Output the (X, Y) coordinate of the center of the cell containing the given text.  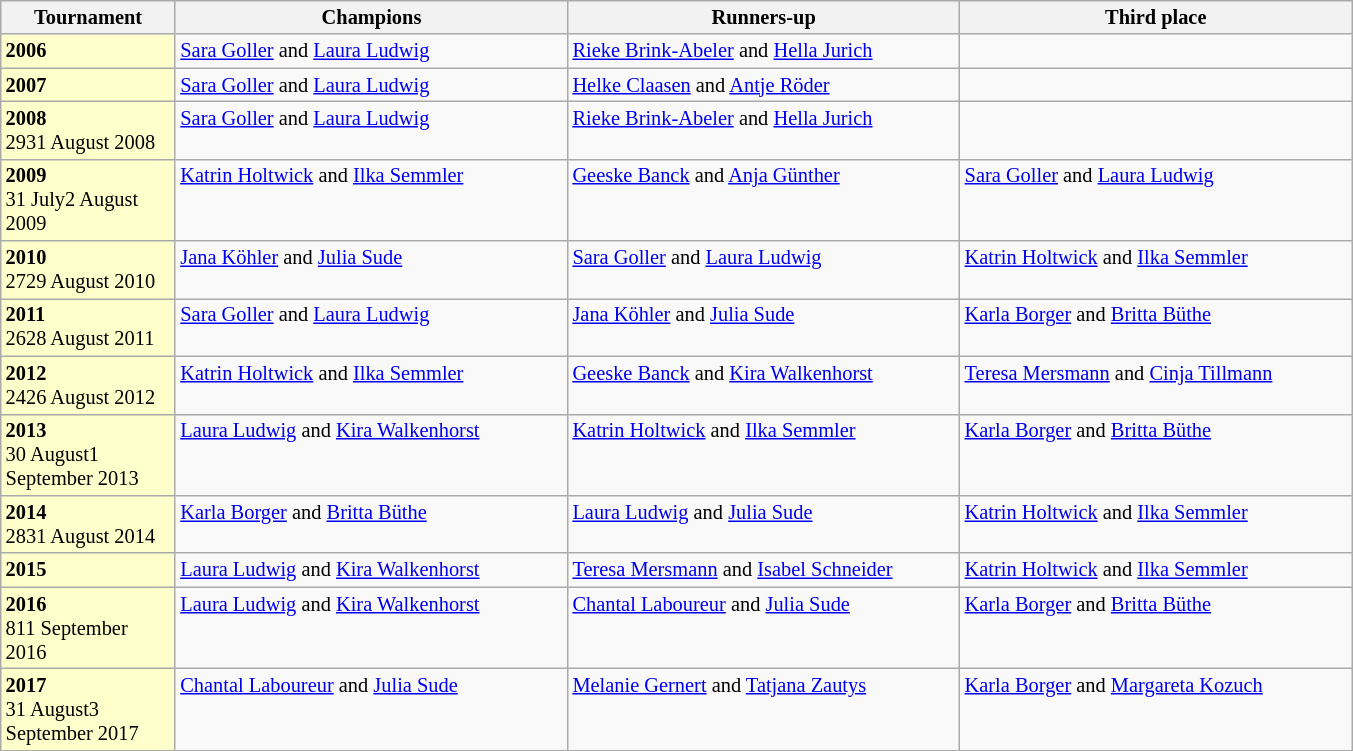
Helke Claasen and Antje Röder (764, 85)
Third place (1156, 17)
2006 (88, 51)
20112628 August 2011 (88, 327)
20142831 August 2014 (88, 524)
Teresa Mersmann and Isabel Schneider (764, 570)
Geeske Banck and Anja Günther (764, 200)
Teresa Mersmann and Cinja Tillmann (1156, 385)
201330 August1 September 2013 (88, 455)
Tournament (88, 17)
Champions (371, 17)
Melanie Gernert and Tatjana Zautys (764, 709)
20122426 August 2012 (88, 385)
201731 August3 September 2017 (88, 709)
Laura Ludwig and Julia Sude (764, 524)
Karla Borger and Margareta Kozuch (1156, 709)
Runners-up (764, 17)
200931 July2 August 2009 (88, 200)
Geeske Banck and Kira Walkenhorst (764, 385)
20102729 August 2010 (88, 270)
2016811 September 2016 (88, 628)
20082931 August 2008 (88, 130)
2015 (88, 570)
2007 (88, 85)
